Identify which cell holds the provided text, then report its (X, Y) central coordinate. 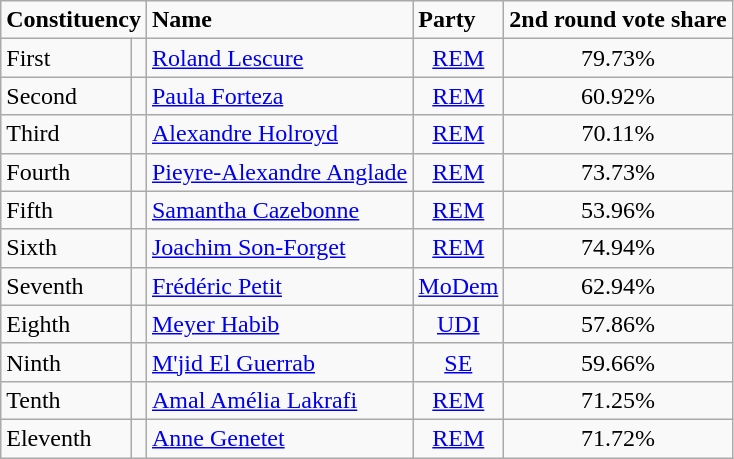
Paula Forteza (279, 96)
Anne Genetet (279, 438)
First (66, 58)
59.66% (618, 362)
73.73% (618, 172)
M'jid El Guerrab (279, 362)
UDI (458, 324)
Samantha Cazebonne (279, 210)
MoDem (458, 286)
Constituency (74, 20)
71.72% (618, 438)
Tenth (66, 400)
Joachim Son-Forget (279, 248)
Fifth (66, 210)
62.94% (618, 286)
SE (458, 362)
53.96% (618, 210)
Second (66, 96)
2nd round vote share (618, 20)
Third (66, 134)
79.73% (618, 58)
71.25% (618, 400)
60.92% (618, 96)
Name (279, 20)
57.86% (618, 324)
Party (458, 20)
Frédéric Petit (279, 286)
Meyer Habib (279, 324)
Roland Lescure (279, 58)
Seventh (66, 286)
Pieyre-Alexandre Anglade (279, 172)
Eighth (66, 324)
Ninth (66, 362)
Fourth (66, 172)
70.11% (618, 134)
74.94% (618, 248)
Sixth (66, 248)
Eleventh (66, 438)
Alexandre Holroyd (279, 134)
Amal Amélia Lakrafi (279, 400)
